Locate the cell with the specified text and output its (X, Y) center coordinate. 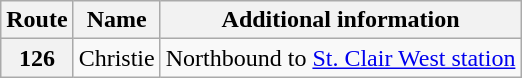
Additional information (340, 20)
Christie (116, 58)
126 (37, 58)
Name (116, 20)
Northbound to St. Clair West station (340, 58)
Route (37, 20)
